Extract the [x, y] coordinate from the center of the cell holding the provided text.  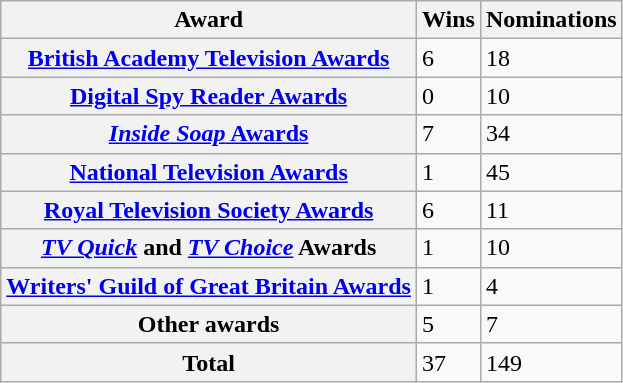
4 [551, 286]
Inside Soap Awards [209, 134]
Award [209, 20]
Total [209, 362]
18 [551, 58]
Wins [448, 20]
Digital Spy Reader Awards [209, 96]
0 [448, 96]
34 [551, 134]
TV Quick and TV Choice Awards [209, 248]
37 [448, 362]
11 [551, 210]
Royal Television Society Awards [209, 210]
Nominations [551, 20]
149 [551, 362]
45 [551, 172]
National Television Awards [209, 172]
5 [448, 324]
Other awards [209, 324]
British Academy Television Awards [209, 58]
Writers' Guild of Great Britain Awards [209, 286]
